Detect which cell encompasses the target text, then output its [X, Y] center coordinate. 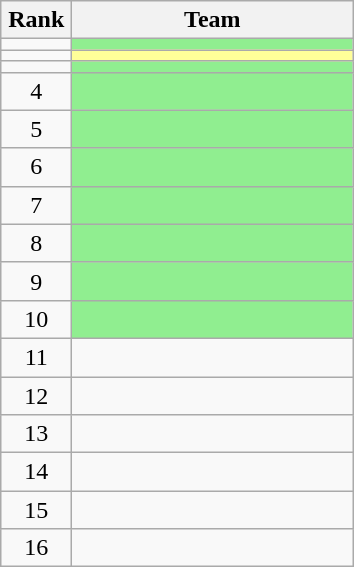
9 [36, 281]
Rank [36, 20]
14 [36, 472]
13 [36, 434]
12 [36, 395]
4 [36, 91]
15 [36, 510]
11 [36, 357]
5 [36, 129]
8 [36, 243]
10 [36, 319]
6 [36, 167]
7 [36, 205]
16 [36, 548]
Team [212, 20]
